Find where the given text appears and provide that cell's center as (X, Y) coordinate. 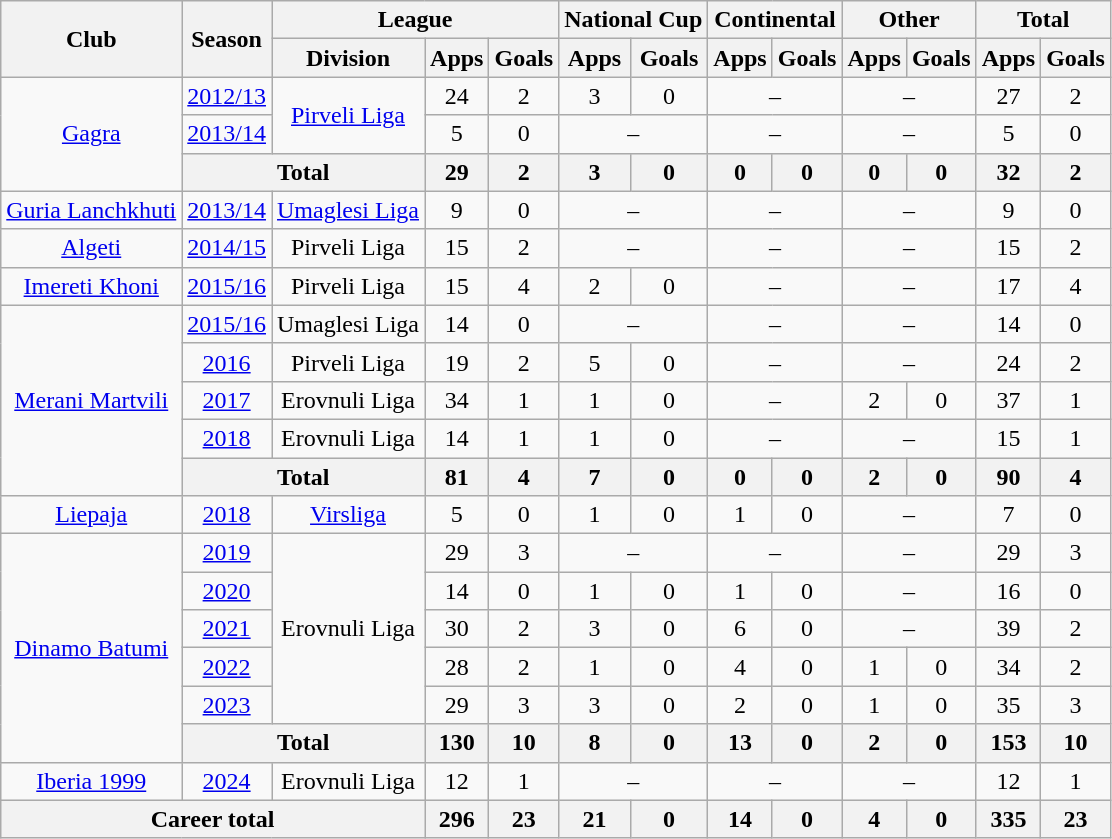
153 (1008, 743)
Iberia 1999 (92, 781)
39 (1008, 629)
8 (595, 743)
6 (740, 629)
Club (92, 39)
19 (457, 362)
2016 (227, 362)
Imereti Khoni (92, 286)
130 (457, 743)
Liepaja (92, 515)
296 (457, 819)
27 (1008, 96)
32 (1008, 172)
Season (227, 39)
30 (457, 629)
335 (1008, 819)
2022 (227, 667)
35 (1008, 705)
2021 (227, 629)
Continental (775, 20)
2024 (227, 781)
National Cup (634, 20)
Guria Lanchkhuti (92, 210)
2012/13 (227, 96)
2020 (227, 591)
Virsliga (348, 515)
Other (909, 20)
37 (1008, 400)
Gagra (92, 134)
16 (1008, 591)
2017 (227, 400)
Division (348, 58)
81 (457, 477)
League (416, 20)
Merani Martvili (92, 400)
2019 (227, 553)
Dinamo Batumi (92, 648)
13 (740, 743)
90 (1008, 477)
28 (457, 667)
Career total (213, 819)
2023 (227, 705)
21 (595, 819)
Algeti (92, 248)
2014/15 (227, 248)
17 (1008, 286)
